Return the (X, Y) coordinate for the center point of the cell that contains the specified text.  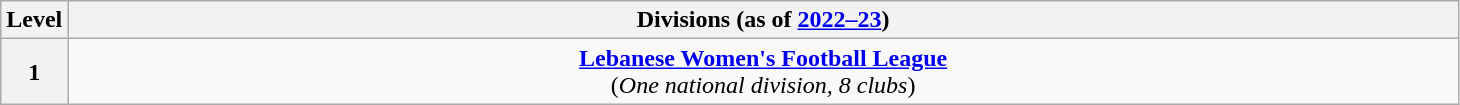
1 (34, 72)
Divisions (as of 2022–23) (764, 20)
Level (34, 20)
Lebanese Women's Football League(One national division, 8 clubs) (764, 72)
